Scan for the cell matching the given text and deliver its (x, y) coordinate at center. 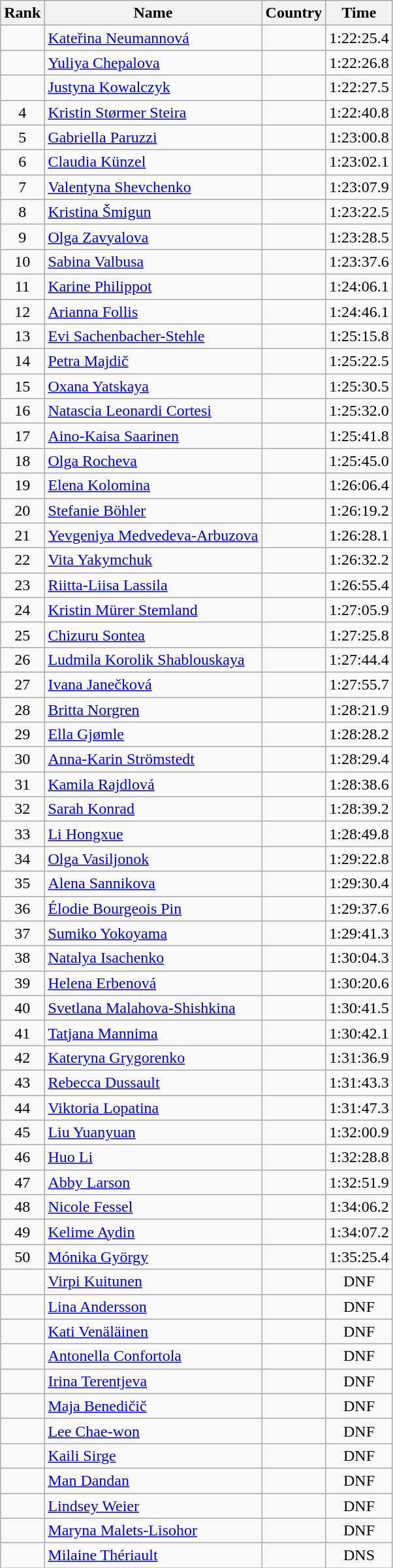
Evi Sachenbacher-Stehle (153, 337)
1:27:44.4 (359, 659)
1:25:30.5 (359, 386)
1:30:20.6 (359, 983)
25 (22, 635)
1:28:39.2 (359, 809)
Man Dandan (153, 1480)
1:26:19.2 (359, 510)
Time (359, 13)
Milaine Thériault (153, 1556)
Irina Terentjeva (153, 1381)
1:22:26.8 (359, 63)
Svetlana Malahova-Shishkina (153, 1008)
Kristin Mürer Stemland (153, 610)
44 (22, 1108)
Claudia Künzel (153, 162)
Lina Andersson (153, 1307)
Kamila Rajdlová (153, 784)
Olga Vasiljonok (153, 859)
1:27:25.8 (359, 635)
Mónika György (153, 1257)
36 (22, 909)
48 (22, 1207)
Liu Yuanyuan (153, 1133)
Huo Li (153, 1158)
1:26:06.4 (359, 486)
1:28:29.4 (359, 759)
Anna-Karin Strömstedt (153, 759)
Aino-Kaisa Saarinen (153, 436)
1:30:41.5 (359, 1008)
Ivana Janečková (153, 684)
24 (22, 610)
DNS (359, 1556)
1:25:22.5 (359, 361)
Country (294, 13)
1:29:22.8 (359, 859)
Maja Benedičič (153, 1406)
Viktoria Lopatina (153, 1108)
Stefanie Böhler (153, 510)
37 (22, 933)
7 (22, 187)
1:23:28.5 (359, 237)
1:31:43.3 (359, 1082)
Vita Yakymchuk (153, 560)
Sarah Konrad (153, 809)
1:25:45.0 (359, 461)
1:23:22.5 (359, 212)
1:25:41.8 (359, 436)
1:31:36.9 (359, 1058)
1:26:28.1 (359, 535)
Kristin Størmer Steira (153, 112)
26 (22, 659)
Yevgeniya Medvedeva-Arbuzova (153, 535)
Britta Norgren (153, 709)
Karine Philippot (153, 286)
1:28:38.6 (359, 784)
Li Hongxue (153, 834)
41 (22, 1033)
4 (22, 112)
Lindsey Weier (153, 1505)
Natalya Isachenko (153, 958)
Elena Kolomina (153, 486)
12 (22, 312)
1:23:37.6 (359, 261)
5 (22, 137)
27 (22, 684)
Arianna Follis (153, 312)
6 (22, 162)
1:24:06.1 (359, 286)
1:22:27.5 (359, 88)
29 (22, 735)
Chizuru Sontea (153, 635)
Maryna Malets-Lisohor (153, 1531)
21 (22, 535)
Lee Chae-won (153, 1431)
30 (22, 759)
1:35:25.4 (359, 1257)
1:34:07.2 (359, 1232)
47 (22, 1182)
1:30:42.1 (359, 1033)
Virpi Kuitunen (153, 1282)
50 (22, 1257)
40 (22, 1008)
1:27:05.9 (359, 610)
1:27:55.7 (359, 684)
Petra Majdič (153, 361)
1:28:49.8 (359, 834)
Name (153, 13)
39 (22, 983)
Justyna Kowalczyk (153, 88)
1:23:02.1 (359, 162)
Ella Gjømle (153, 735)
19 (22, 486)
Gabriella Paruzzi (153, 137)
Antonella Confortola (153, 1356)
33 (22, 834)
49 (22, 1232)
11 (22, 286)
10 (22, 261)
1:25:15.8 (359, 337)
28 (22, 709)
Kelime Aydin (153, 1232)
Rank (22, 13)
1:26:32.2 (359, 560)
1:28:21.9 (359, 709)
42 (22, 1058)
1:34:06.2 (359, 1207)
1:30:04.3 (359, 958)
Olga Rocheva (153, 461)
1:24:46.1 (359, 312)
45 (22, 1133)
1:28:28.2 (359, 735)
Alena Sannikova (153, 884)
13 (22, 337)
22 (22, 560)
38 (22, 958)
Oxana Yatskaya (153, 386)
9 (22, 237)
1:32:28.8 (359, 1158)
18 (22, 461)
Valentyna Shevchenko (153, 187)
35 (22, 884)
15 (22, 386)
Rebecca Dussault (153, 1082)
1:22:25.4 (359, 38)
Yuliya Chepalova (153, 63)
Ludmila Korolik Shablouskaya (153, 659)
1:29:30.4 (359, 884)
17 (22, 436)
1:32:00.9 (359, 1133)
Kaili Sirge (153, 1456)
Abby Larson (153, 1182)
43 (22, 1082)
1:23:00.8 (359, 137)
Olga Zavyalova (153, 237)
1:32:51.9 (359, 1182)
1:31:47.3 (359, 1108)
1:26:55.4 (359, 585)
Riitta-Liisa Lassila (153, 585)
Sabina Valbusa (153, 261)
1:29:41.3 (359, 933)
Natascia Leonardi Cortesi (153, 411)
46 (22, 1158)
16 (22, 411)
32 (22, 809)
20 (22, 510)
Kateřina Neumannová (153, 38)
8 (22, 212)
Kateryna Grygorenko (153, 1058)
14 (22, 361)
Kristina Šmigun (153, 212)
Sumiko Yokoyama (153, 933)
23 (22, 585)
Helena Erbenová (153, 983)
Nicole Fessel (153, 1207)
34 (22, 859)
1:22:40.8 (359, 112)
1:25:32.0 (359, 411)
1:23:07.9 (359, 187)
1:29:37.6 (359, 909)
31 (22, 784)
Élodie Bourgeois Pin (153, 909)
Tatjana Mannima (153, 1033)
Kati Venäläinen (153, 1331)
